From the cell containing the given text, extract its center point as (x, y) coordinate. 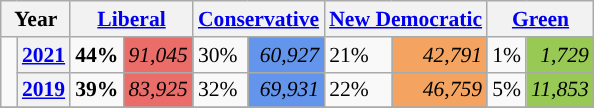
21% (358, 55)
5% (506, 90)
42,791 (440, 55)
2021 (44, 55)
44% (96, 55)
46,759 (440, 90)
30% (220, 55)
32% (220, 90)
11,853 (560, 90)
Year (36, 19)
New Democratic (406, 19)
22% (358, 90)
83,925 (158, 90)
1,729 (560, 55)
1% (506, 55)
Conservative (258, 19)
Green (540, 19)
2019 (44, 90)
91,045 (158, 55)
60,927 (286, 55)
Liberal (132, 19)
69,931 (286, 90)
39% (96, 90)
